Scan for the cell matching the given text and deliver its (x, y) coordinate at center. 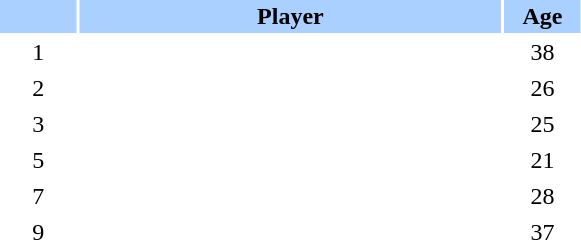
1 (38, 52)
Player (291, 16)
7 (38, 196)
28 (542, 196)
3 (38, 124)
Age (542, 16)
2 (38, 88)
5 (38, 160)
25 (542, 124)
21 (542, 160)
26 (542, 88)
38 (542, 52)
